Pinpoint the cell where the given text exists, returning its [x, y] midpoint coordinate. 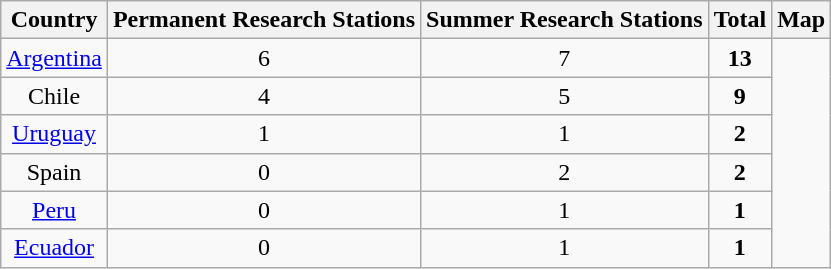
Total [740, 20]
13 [740, 58]
6 [264, 58]
Permanent Research Stations [264, 20]
Country [54, 20]
Map [802, 20]
7 [565, 58]
9 [740, 96]
Spain [54, 172]
Argentina [54, 58]
Ecuador [54, 248]
Chile [54, 96]
Summer Research Stations [565, 20]
5 [565, 96]
Peru [54, 210]
Uruguay [54, 134]
4 [264, 96]
